Scan for the cell matching the given text and deliver its (x, y) coordinate at center. 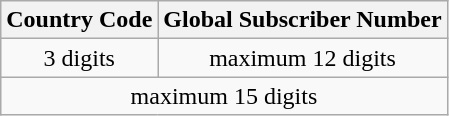
Country Code (80, 20)
Global Subscriber Number (302, 20)
maximum 12 digits (302, 58)
3 digits (80, 58)
maximum 15 digits (224, 96)
